Return (X, Y) of the center of cell containing provided text 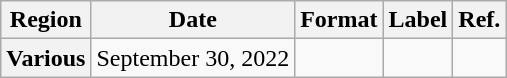
Region (46, 20)
Various (46, 58)
Ref. (480, 20)
Label (418, 20)
September 30, 2022 (193, 58)
Format (339, 20)
Date (193, 20)
